Detect which cell encompasses the target text, then output its (X, Y) center coordinate. 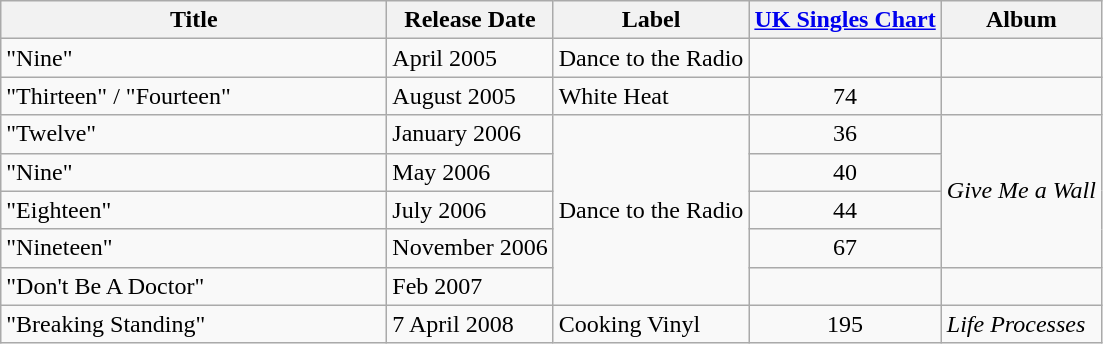
Give Me a Wall (1021, 191)
"Twelve" (194, 134)
36 (845, 134)
UK Singles Chart (845, 20)
7 April 2008 (470, 324)
November 2006 (470, 248)
Feb 2007 (470, 286)
April 2005 (470, 58)
74 (845, 96)
Life Processes (1021, 324)
Cooking Vinyl (651, 324)
40 (845, 172)
July 2006 (470, 210)
Title (194, 20)
"Thirteen" / "Fourteen" (194, 96)
"Eighteen" (194, 210)
"Nineteen" (194, 248)
August 2005 (470, 96)
Album (1021, 20)
67 (845, 248)
January 2006 (470, 134)
White Heat (651, 96)
Label (651, 20)
Release Date (470, 20)
"Breaking Standing" (194, 324)
195 (845, 324)
"Don't Be A Doctor" (194, 286)
May 2006 (470, 172)
44 (845, 210)
